Return [x, y] of the center of cell containing provided text 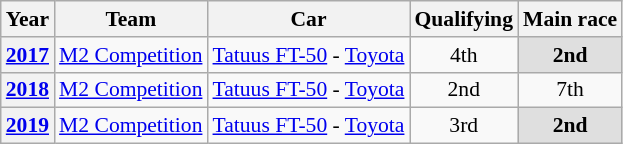
7th [570, 90]
3rd [464, 126]
2019 [28, 126]
Main race [570, 19]
2018 [28, 90]
2017 [28, 55]
Qualifying [464, 19]
Car [308, 19]
4th [464, 55]
Year [28, 19]
Team [130, 19]
